Scan for the cell matching the given text and deliver its (X, Y) coordinate at center. 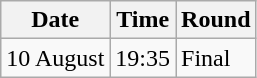
19:35 (143, 58)
Date (56, 20)
Round (216, 20)
Time (143, 20)
10 August (56, 58)
Final (216, 58)
